Identify which cell holds the provided text, then report its [x, y] central coordinate. 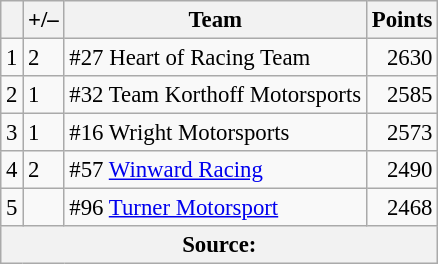
2630 [402, 58]
2468 [402, 208]
#27 Heart of Racing Team [215, 58]
4 [12, 170]
3 [12, 133]
Points [402, 20]
#32 Team Korthoff Motorsports [215, 95]
5 [12, 208]
2585 [402, 95]
Source: [220, 245]
#16 Wright Motorsports [215, 133]
#57 Winward Racing [215, 170]
2490 [402, 170]
+/– [44, 20]
Team [215, 20]
2573 [402, 133]
#96 Turner Motorsport [215, 208]
